Scan for the cell matching the given text and deliver its [X, Y] coordinate at center. 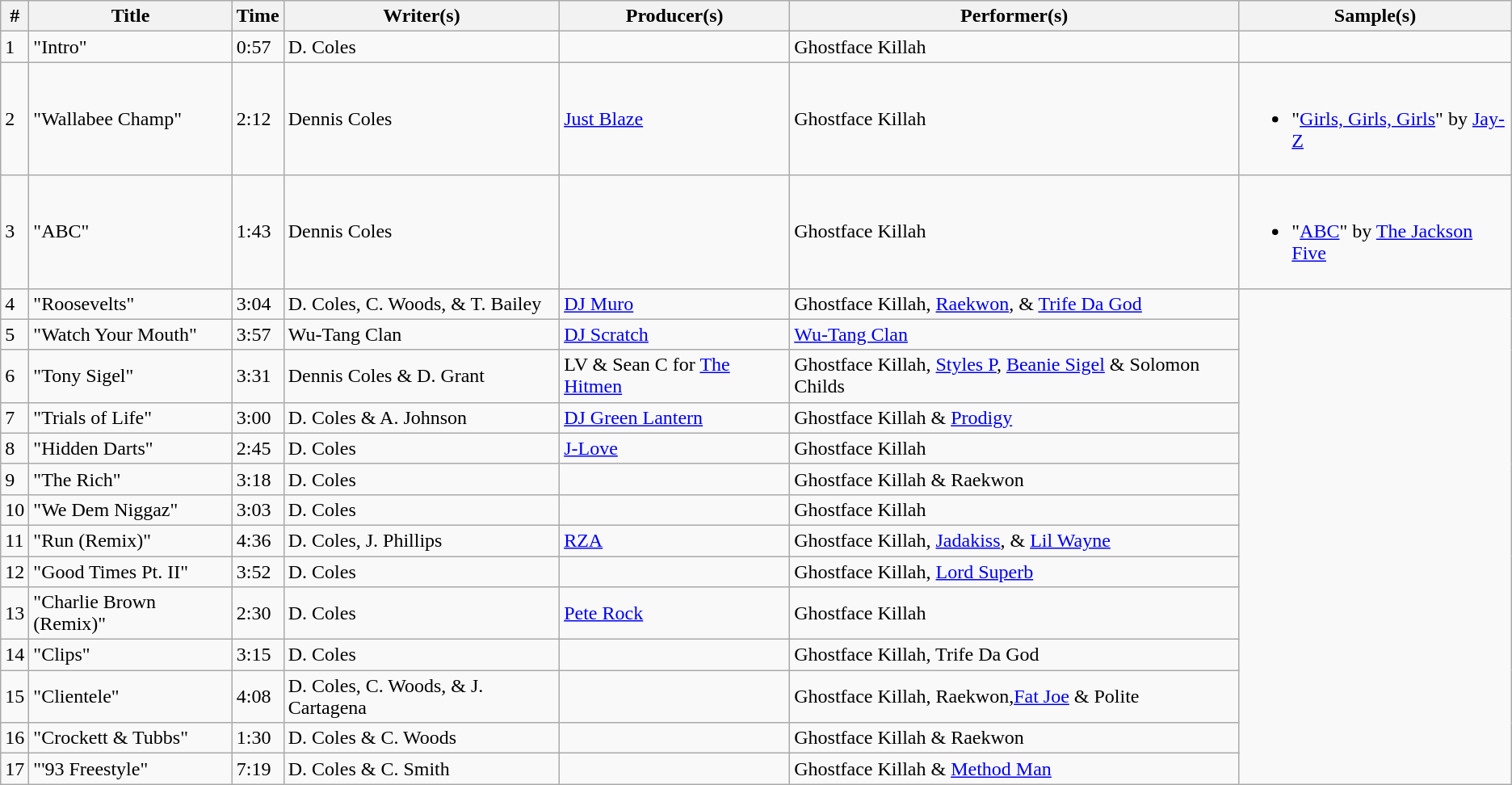
3:18 [258, 479]
Time [258, 16]
5 [15, 334]
14 [15, 655]
3:00 [258, 418]
D. Coles & A. Johnson [422, 418]
"Clientele" [131, 696]
Ghostface Killah, Jadakiss, & Lil Wayne [1014, 540]
Ghostface Killah, Styles P, Beanie Sigel & Solomon Childs [1014, 376]
Just Blaze [675, 119]
DJ Muro [675, 304]
Ghostface Killah & Method Man [1014, 769]
0:57 [258, 47]
"Good Times Pt. II" [131, 571]
1:43 [258, 232]
3:03 [258, 510]
2:45 [258, 448]
4:36 [258, 540]
1 [15, 47]
D. Coles & C. Woods [422, 738]
11 [15, 540]
"Crockett & Tubbs" [131, 738]
"Girls, Girls, Girls" by Jay-Z [1375, 119]
"The Rich" [131, 479]
4:08 [258, 696]
3 [15, 232]
Producer(s) [675, 16]
3:52 [258, 571]
"Run (Remix)" [131, 540]
Writer(s) [422, 16]
16 [15, 738]
Ghostface Killah, Raekwon,Fat Joe & Polite [1014, 696]
Ghostface Killah, Trife Da God [1014, 655]
"We Dem Niggaz" [131, 510]
"'93 Freestyle" [131, 769]
Performer(s) [1014, 16]
1:30 [258, 738]
3:04 [258, 304]
2:30 [258, 614]
"Intro" [131, 47]
Ghostface Killah, Lord Superb [1014, 571]
7 [15, 418]
8 [15, 448]
D. Coles, J. Phillips [422, 540]
2 [15, 119]
"Charlie Brown (Remix)" [131, 614]
LV & Sean C for The Hitmen [675, 376]
Title [131, 16]
9 [15, 479]
"Roosevelts" [131, 304]
3:57 [258, 334]
"Watch Your Mouth" [131, 334]
"ABC" by The Jackson Five [1375, 232]
6 [15, 376]
15 [15, 696]
12 [15, 571]
"Tony Sigel" [131, 376]
D. Coles & C. Smith [422, 769]
"Hidden Darts" [131, 448]
# [15, 16]
J-Love [675, 448]
2:12 [258, 119]
RZA [675, 540]
4 [15, 304]
Pete Rock [675, 614]
DJ Green Lantern [675, 418]
DJ Scratch [675, 334]
3:15 [258, 655]
Ghostface Killah & Prodigy [1014, 418]
"ABC" [131, 232]
Ghostface Killah, Raekwon, & Trife Da God [1014, 304]
Dennis Coles & D. Grant [422, 376]
3:31 [258, 376]
7:19 [258, 769]
13 [15, 614]
"Clips" [131, 655]
"Trials of Life" [131, 418]
17 [15, 769]
"Wallabee Champ" [131, 119]
D. Coles, C. Woods, & J. Cartagena [422, 696]
Sample(s) [1375, 16]
10 [15, 510]
D. Coles, C. Woods, & T. Bailey [422, 304]
